From the cell containing the given text, extract its center point as (X, Y) coordinate. 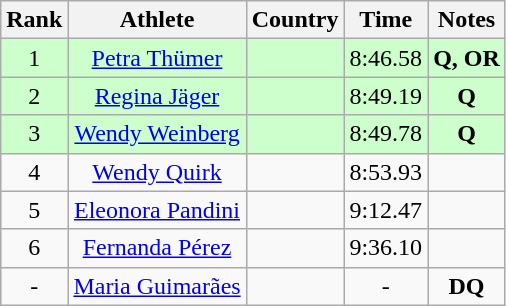
Wendy Weinberg (157, 134)
DQ (467, 286)
Fernanda Pérez (157, 248)
5 (34, 210)
Country (295, 20)
9:36.10 (386, 248)
9:12.47 (386, 210)
6 (34, 248)
3 (34, 134)
Notes (467, 20)
8:53.93 (386, 172)
Maria Guimarães (157, 286)
Q, OR (467, 58)
Eleonora Pandini (157, 210)
8:46.58 (386, 58)
Petra Thümer (157, 58)
8:49.19 (386, 96)
2 (34, 96)
Time (386, 20)
8:49.78 (386, 134)
Rank (34, 20)
Athlete (157, 20)
4 (34, 172)
1 (34, 58)
Wendy Quirk (157, 172)
Regina Jäger (157, 96)
